Pinpoint the cell where the given text exists, returning its [X, Y] midpoint coordinate. 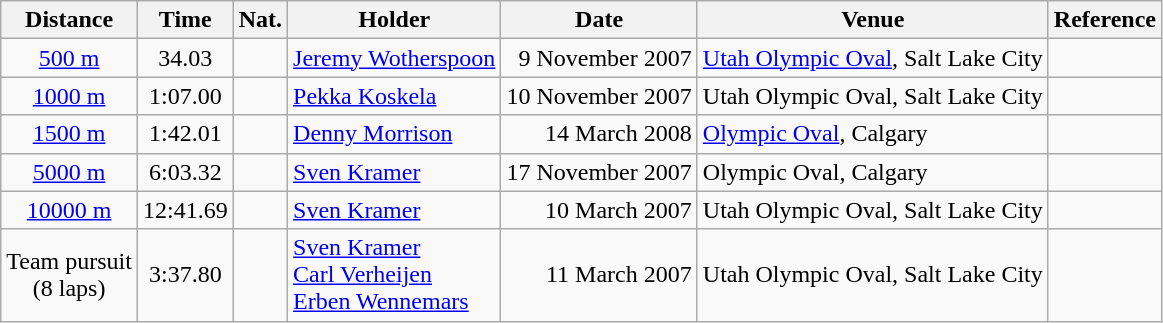
6:03.32 [185, 172]
Date [599, 20]
1000 m [70, 96]
12:41.69 [185, 210]
Nat. [260, 20]
34.03 [185, 58]
Venue [872, 20]
Time [185, 20]
11 March 2007 [599, 275]
Reference [1104, 20]
Denny Morrison [394, 134]
17 November 2007 [599, 172]
1500 m [70, 134]
3:37.80 [185, 275]
Holder [394, 20]
1:42.01 [185, 134]
500 m [70, 58]
Jeremy Wotherspoon [394, 58]
5000 m [70, 172]
10 November 2007 [599, 96]
1:07.00 [185, 96]
10000 m [70, 210]
9 November 2007 [599, 58]
10 March 2007 [599, 210]
Team pursuit (8 laps) [70, 275]
Sven Kramer Carl Verheijen Erben Wennemars [394, 275]
Pekka Koskela [394, 96]
Distance [70, 20]
14 March 2008 [599, 134]
